Detect which cell encompasses the target text, then output its (X, Y) center coordinate. 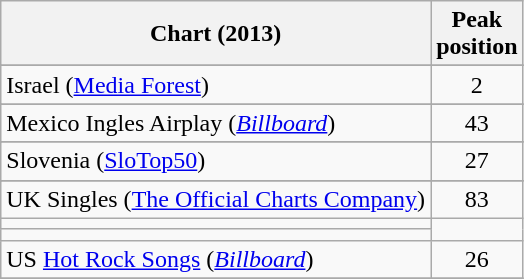
26 (477, 259)
Israel (Media Forest) (216, 85)
Peakposition (477, 34)
27 (477, 161)
2 (477, 85)
Mexico Ingles Airplay (Billboard) (216, 123)
Slovenia (SloTop50) (216, 161)
43 (477, 123)
83 (477, 199)
Chart (2013) (216, 34)
US Hot Rock Songs (Billboard) (216, 259)
UK Singles (The Official Charts Company) (216, 199)
